Return (x, y) of the center of cell containing provided text 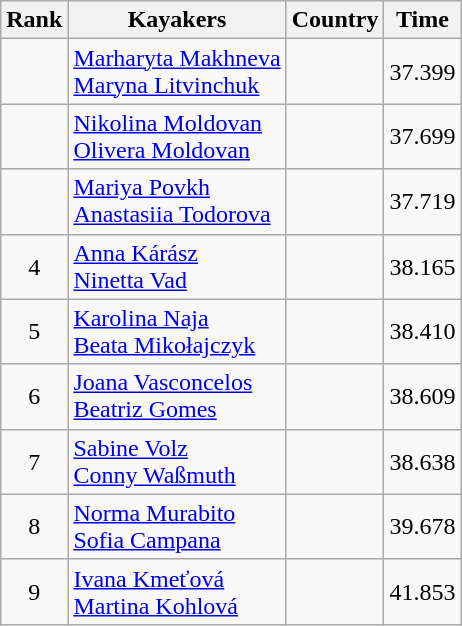
Country (335, 20)
38.165 (422, 266)
Nikolina MoldovanOlivera Moldovan (177, 136)
Rank (34, 20)
4 (34, 266)
6 (34, 396)
7 (34, 462)
37.719 (422, 202)
Karolina NajaBeata Mikołajczyk (177, 332)
37.699 (422, 136)
38.638 (422, 462)
8 (34, 526)
Norma MurabitoSofia Campana (177, 526)
Marharyta MakhnevaMaryna Litvinchuk (177, 72)
Time (422, 20)
41.853 (422, 592)
Kayakers (177, 20)
Ivana KmeťováMartina Kohlová (177, 592)
37.399 (422, 72)
38.410 (422, 332)
39.678 (422, 526)
9 (34, 592)
38.609 (422, 396)
5 (34, 332)
Sabine VolzConny Waßmuth (177, 462)
Anna KárászNinetta Vad (177, 266)
Mariya PovkhAnastasiia Todorova (177, 202)
Joana VasconcelosBeatriz Gomes (177, 396)
